Return [X, Y] of the center of cell containing provided text 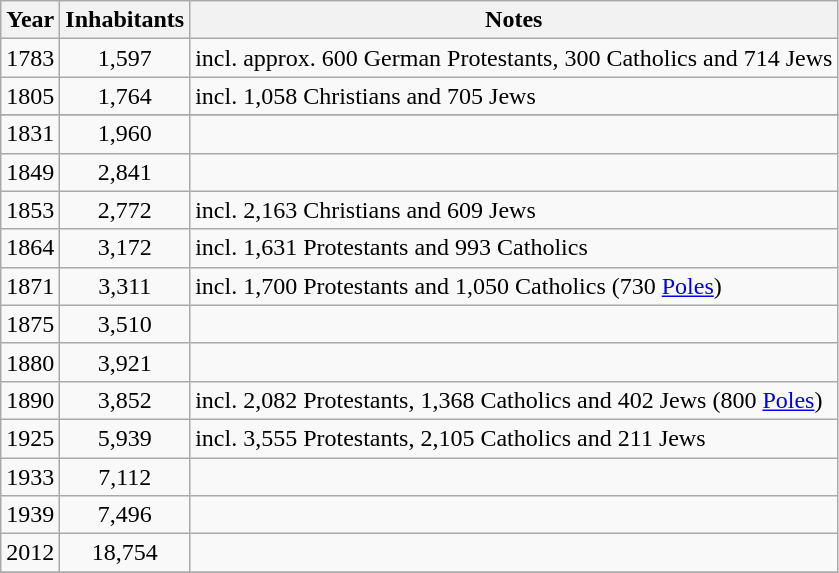
1871 [30, 286]
Year [30, 20]
3,172 [125, 248]
3,311 [125, 286]
Notes [514, 20]
18,754 [125, 553]
Inhabitants [125, 20]
3,852 [125, 400]
1805 [30, 96]
1880 [30, 362]
1849 [30, 172]
1933 [30, 477]
7,496 [125, 515]
5,939 [125, 438]
incl. 2,163 Christians and 609 Jews [514, 210]
incl. 1,700 Protestants and 1,050 Catholics (730 Poles) [514, 286]
incl. 1,058 Christians and 705 Jews [514, 96]
2,841 [125, 172]
1890 [30, 400]
incl. 3,555 Protestants, 2,105 Catholics and 211 Jews [514, 438]
1,597 [125, 58]
1875 [30, 324]
3,510 [125, 324]
1853 [30, 210]
1,764 [125, 96]
1939 [30, 515]
7,112 [125, 477]
2012 [30, 553]
3,921 [125, 362]
incl. 2,082 Protestants, 1,368 Catholics and 402 Jews (800 Poles) [514, 400]
incl. 1,631 Protestants and 993 Catholics [514, 248]
1831 [30, 134]
1864 [30, 248]
1,960 [125, 134]
1925 [30, 438]
2,772 [125, 210]
incl. approx. 600 German Protestants, 300 Catholics and 714 Jews [514, 58]
1783 [30, 58]
